Search for the cell housing the specified text and yield its (x, y) center coordinate. 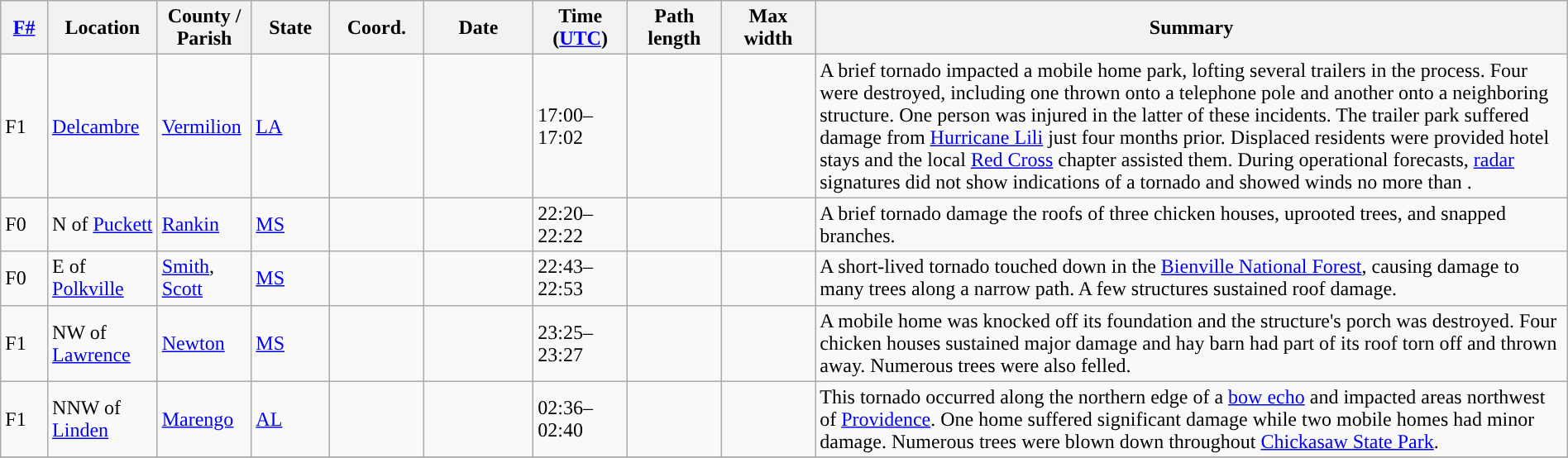
Date (478, 28)
Max width (768, 28)
23:25–23:27 (581, 343)
AL (291, 419)
NW of Lawrence (103, 343)
Time (UTC) (581, 28)
Newton (204, 343)
N of Puckett (103, 225)
Rankin (204, 225)
Coord. (377, 28)
Vermilion (204, 126)
NNW of Linden (103, 419)
LA (291, 126)
22:43–22:53 (581, 278)
02:36–02:40 (581, 419)
Summary (1192, 28)
Marengo (204, 419)
E of Polkville (103, 278)
A brief tornado damage the roofs of three chicken houses, uprooted trees, and snapped branches. (1192, 225)
Smith, Scott (204, 278)
22:20–22:22 (581, 225)
Location (103, 28)
F# (25, 28)
Delcambre (103, 126)
Path length (674, 28)
State (291, 28)
17:00–17:02 (581, 126)
County / Parish (204, 28)
